Pinpoint the cell where the given text exists, returning its (x, y) midpoint coordinate. 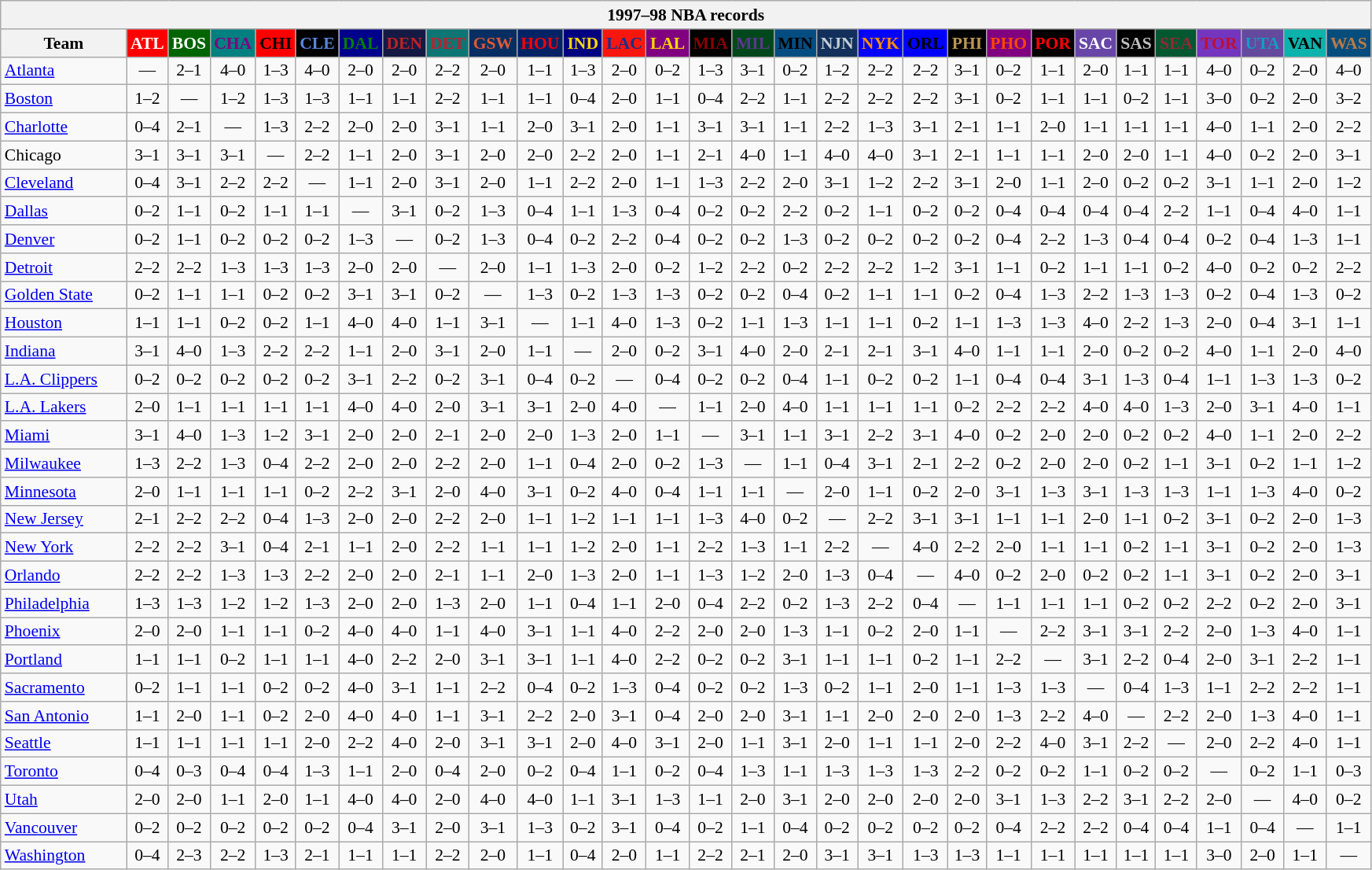
Denver (64, 239)
LAC (624, 43)
Sacramento (64, 688)
1997–98 NBA records (686, 15)
Atlanta (64, 71)
ATL (148, 43)
L.A. Clippers (64, 379)
WAS (1349, 43)
CLE (318, 43)
SAC (1096, 43)
2–3 (189, 856)
Utah (64, 800)
Charlotte (64, 127)
Portland (64, 660)
CHA (233, 43)
Dallas (64, 212)
CHI (275, 43)
MIN (795, 43)
Golden State (64, 295)
Toronto (64, 772)
SEA (1176, 43)
NYK (881, 43)
PHO (1008, 43)
Phoenix (64, 632)
Orlando (64, 576)
TOR (1219, 43)
IND (583, 43)
POR (1053, 43)
LAL (668, 43)
Team (64, 43)
Houston (64, 323)
Seattle (64, 743)
NJN (837, 43)
Detroit (64, 267)
MIL (753, 43)
Miami (64, 436)
L.A. Lakers (64, 407)
Cleveland (64, 183)
Minnesota (64, 492)
Indiana (64, 352)
Chicago (64, 155)
HOU (539, 43)
New Jersey (64, 519)
UTA (1263, 43)
San Antonio (64, 716)
BOS (189, 43)
MIA (710, 43)
PHI (967, 43)
3–2 (1349, 99)
Philadelphia (64, 603)
VAN (1305, 43)
Washington (64, 856)
New York (64, 547)
ORL (926, 43)
DAL (361, 43)
DET (448, 43)
Milwaukee (64, 463)
DEN (404, 43)
Boston (64, 99)
GSW (494, 43)
SAS (1136, 43)
Vancouver (64, 828)
